Return the (x, y) coordinate for the center point of the cell that contains the specified text.  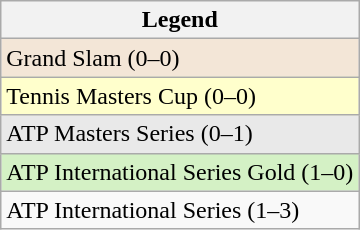
ATP International Series (1–3) (180, 210)
Tennis Masters Cup (0–0) (180, 96)
ATP International Series Gold (1–0) (180, 172)
ATP Masters Series (0–1) (180, 134)
Grand Slam (0–0) (180, 58)
Legend (180, 20)
